From the cell containing the given text, extract its center point as [x, y] coordinate. 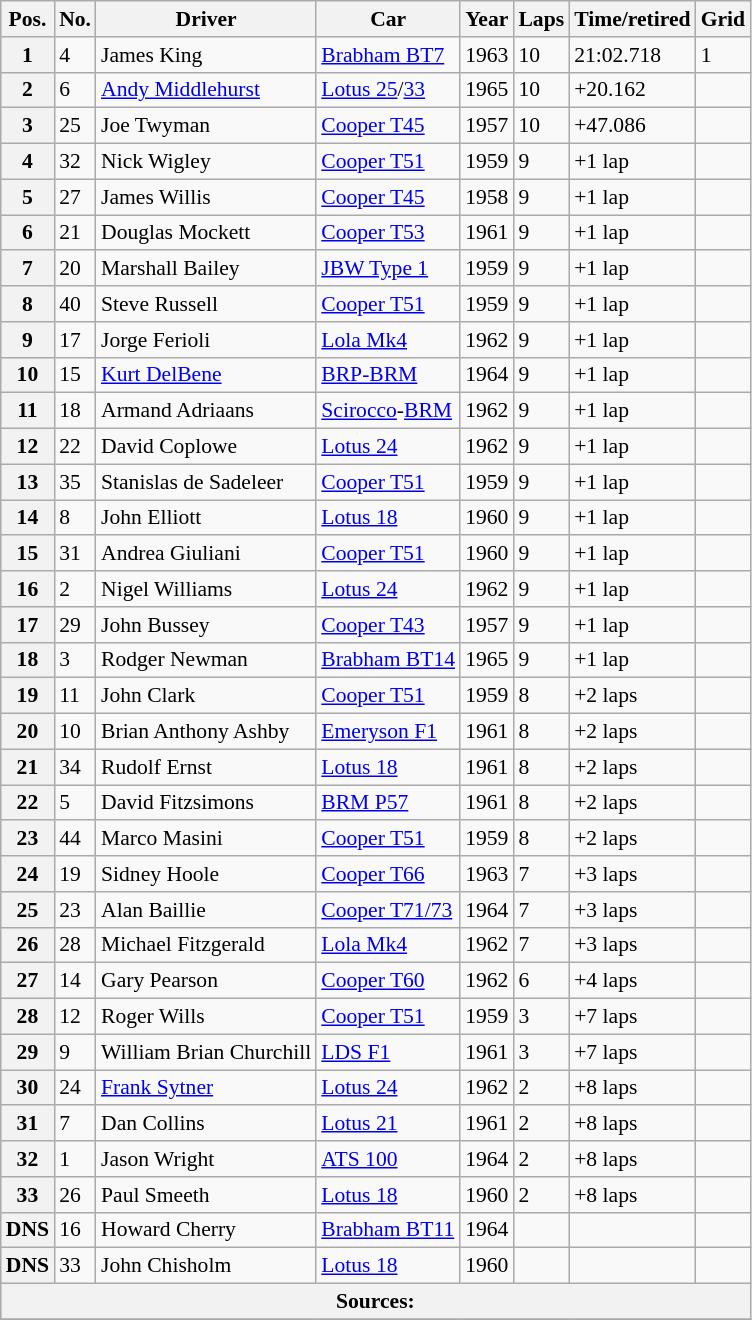
Jason Wright [206, 1159]
40 [75, 304]
Steve Russell [206, 304]
Sources: [376, 1302]
44 [75, 839]
Jorge Ferioli [206, 340]
John Bussey [206, 625]
JBW Type 1 [388, 269]
Cooper T53 [388, 233]
Brabham BT7 [388, 55]
Kurt DelBene [206, 375]
Year [486, 19]
Michael Fitzgerald [206, 945]
Marshall Bailey [206, 269]
Alan Baillie [206, 910]
Marco Masini [206, 839]
John Elliott [206, 518]
Cooper T43 [388, 625]
Emeryson F1 [388, 732]
+20.162 [632, 90]
Driver [206, 19]
Cooper T60 [388, 981]
Gary Pearson [206, 981]
BRM P57 [388, 803]
Roger Wills [206, 1017]
David Coplowe [206, 447]
Car [388, 19]
Cooper T71/73 [388, 910]
James King [206, 55]
+47.086 [632, 126]
John Chisholm [206, 1266]
Pos. [28, 19]
Brabham BT14 [388, 660]
John Clark [206, 696]
30 [28, 1088]
Laps [541, 19]
Brian Anthony Ashby [206, 732]
Stanislas de Sadeleer [206, 482]
Dan Collins [206, 1124]
James Willis [206, 197]
Lotus 21 [388, 1124]
1958 [486, 197]
William Brian Churchill [206, 1052]
Andy Middlehurst [206, 90]
LDS F1 [388, 1052]
Frank Sytner [206, 1088]
Nigel Williams [206, 589]
ATS 100 [388, 1159]
No. [75, 19]
Joe Twyman [206, 126]
Scirocco-BRM [388, 411]
Douglas Mockett [206, 233]
Howard Cherry [206, 1230]
Lotus 25/33 [388, 90]
Paul Smeeth [206, 1195]
34 [75, 767]
David Fitzsimons [206, 803]
Brabham BT11 [388, 1230]
Andrea Giuliani [206, 554]
13 [28, 482]
35 [75, 482]
Nick Wigley [206, 162]
Time/retired [632, 19]
Armand Adriaans [206, 411]
21:02.718 [632, 55]
Sidney Hoole [206, 874]
Rudolf Ernst [206, 767]
Rodger Newman [206, 660]
BRP-BRM [388, 375]
+4 laps [632, 981]
Grid [724, 19]
Cooper T66 [388, 874]
